Output the [X, Y] coordinate of the center of the cell containing the given text.  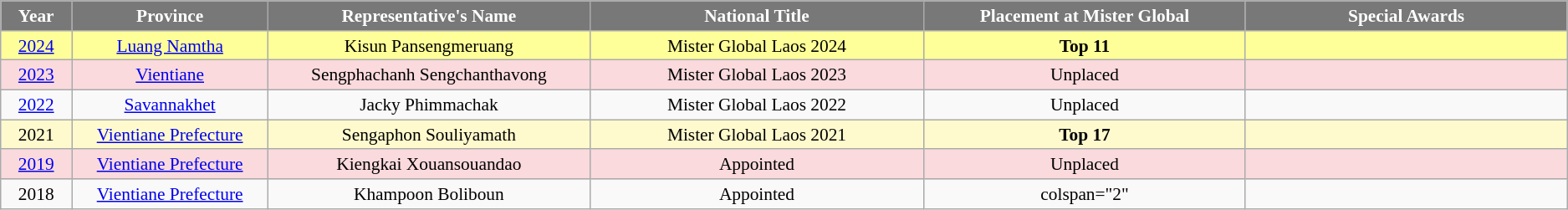
2019 [37, 165]
Sengaphon Souliyamath [430, 135]
2022 [37, 105]
Top 17 [1085, 135]
Luang Namtha [171, 46]
Mister Global Laos 2021 [757, 135]
2021 [37, 135]
Savannakhet [171, 105]
2018 [37, 194]
Kisun Pansengmeruang [430, 46]
colspan="2" [1085, 194]
2023 [37, 75]
Special Awards [1407, 16]
Year [37, 16]
Representative's Name [430, 16]
Kiengkai Xouansouandao [430, 165]
Top 11 [1085, 46]
Mister Global Laos 2024 [757, 46]
National Title [757, 16]
Vientiane [171, 75]
2024 [37, 46]
Placement at Mister Global [1085, 16]
Mister Global Laos 2023 [757, 75]
Jacky Phimmachak [430, 105]
Sengphachanh Sengchanthavong [430, 75]
Khampoon Boliboun [430, 194]
Mister Global Laos 2022 [757, 105]
Province [171, 16]
